From the cell containing the given text, extract its center point as (x, y) coordinate. 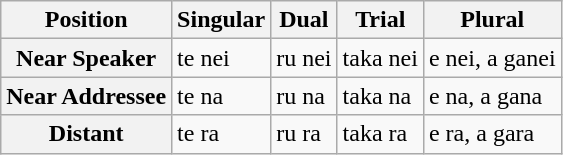
Position (86, 20)
Trial (380, 20)
taka na (380, 96)
Near Addressee (86, 96)
te na (222, 96)
taka nei (380, 58)
Distant (86, 134)
e nei, a ganei (492, 58)
ru na (304, 96)
Singular (222, 20)
e na, a gana (492, 96)
Plural (492, 20)
te ra (222, 134)
te nei (222, 58)
taka ra (380, 134)
e ra, a gara (492, 134)
ru nei (304, 58)
ru ra (304, 134)
Near Speaker (86, 58)
Dual (304, 20)
